Identify which cell holds the provided text, then report its (x, y) central coordinate. 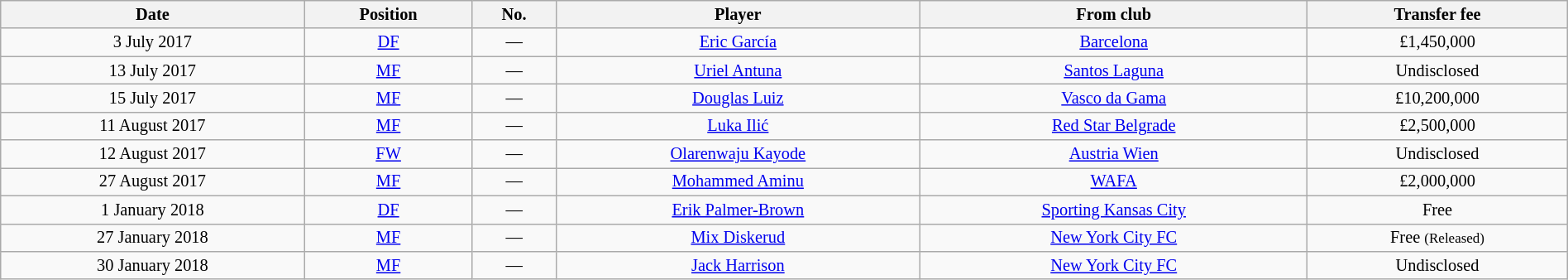
1 January 2018 (152, 210)
From club (1114, 14)
£1,450,000 (1437, 42)
11 August 2017 (152, 126)
Barcelona (1114, 42)
Jack Harrison (738, 265)
Date (152, 14)
Red Star Belgrade (1114, 126)
Santos Laguna (1114, 70)
Douglas Luiz (738, 98)
Free (1437, 210)
FW (389, 154)
Uriel Antuna (738, 70)
Player (738, 14)
27 August 2017 (152, 181)
12 August 2017 (152, 154)
Mix Diskerud (738, 238)
WAFA (1114, 181)
Sporting Kansas City (1114, 210)
£2,000,000 (1437, 181)
Mohammed Aminu (738, 181)
Luka Ilić (738, 126)
£10,200,000 (1437, 98)
Position (389, 14)
Olarenwaju Kayode (738, 154)
Vasco da Gama (1114, 98)
13 July 2017 (152, 70)
15 July 2017 (152, 98)
Transfer fee (1437, 14)
Erik Palmer-Brown (738, 210)
Free (Released) (1437, 238)
3 July 2017 (152, 42)
30 January 2018 (152, 265)
No. (514, 14)
27 January 2018 (152, 238)
£2,500,000 (1437, 126)
Austria Wien (1114, 154)
Eric García (738, 42)
